From the cell containing the given text, extract its center point as [x, y] coordinate. 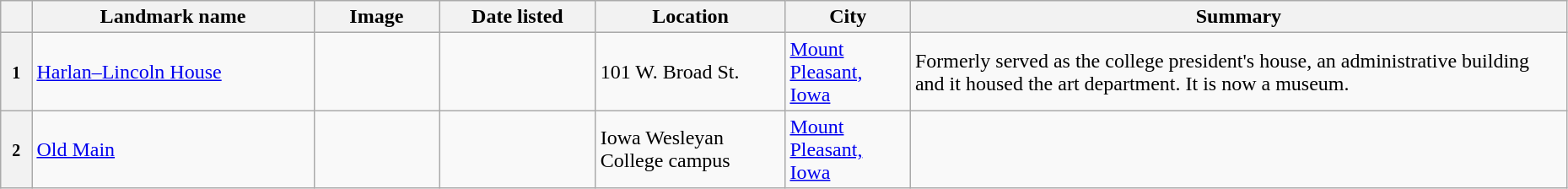
Iowa Wesleyan College campus [690, 149]
101 W. Broad St. [690, 72]
Date listed [518, 17]
2 [17, 149]
1 [17, 72]
Location [690, 17]
Old Main [173, 149]
Image [376, 17]
Formerly served as the college president's house, an administrative building and it housed the art department. It is now a museum. [1238, 72]
Summary [1238, 17]
City [849, 17]
Landmark name [173, 17]
Harlan–Lincoln House [173, 72]
